Capture the cell that displays the provided text and extract its [x, y] central coordinate. 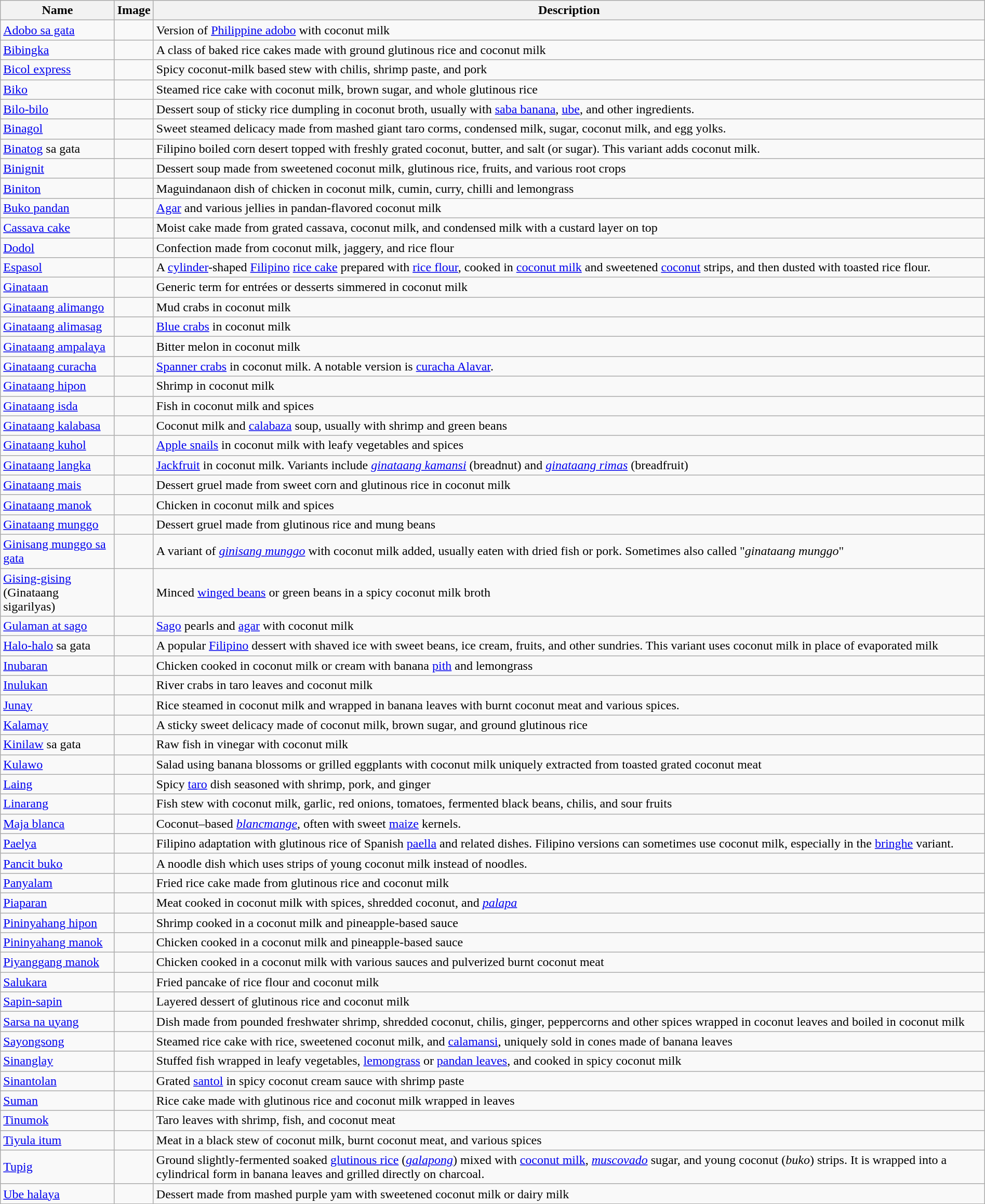
Meat in a black stew of coconut milk, burnt coconut meat, and various spices [569, 1140]
Laing [57, 784]
Sago pearls and agar with coconut milk [569, 626]
Bicol express [57, 70]
Panyalam [57, 883]
Steamed rice cake with rice, sweetened coconut milk, and calamansi, uniquely sold in cones made of banana leaves [569, 1041]
Spicy coconut-milk based stew with chilis, shrimp paste, and pork [569, 70]
Chicken cooked in coconut milk or cream with banana pith and lemongrass [569, 666]
Adobo sa gata [57, 30]
Suman [57, 1101]
Binignit [57, 168]
Shrimp cooked in a coconut milk and pineapple-based sauce [569, 922]
Bibingka [57, 50]
Minced winged beans or green beans in a spicy coconut milk broth [569, 592]
Rice cake made with glutinous rice and coconut milk wrapped in leaves [569, 1101]
Dessert soup of sticky rice dumpling in coconut broth, usually with saba banana, ube, and other ingredients. [569, 109]
Dodol [57, 248]
Paelya [57, 843]
Filipino boiled corn desert topped with freshly grated coconut, butter, and salt (or sugar). This variant adds coconut milk. [569, 149]
A sticky sweet delicacy made of coconut milk, brown sugar, and ground glutinous rice [569, 725]
Piyanggang manok [57, 962]
Fried rice cake made from glutinous rice and coconut milk [569, 883]
Sweet steamed delicacy made from mashed giant taro corms, condensed milk, sugar, coconut milk, and egg yolks. [569, 129]
Bitter melon in coconut milk [569, 347]
Agar and various jellies in pandan-flavored coconut milk [569, 208]
Ginataan [57, 287]
Stuffed fish wrapped in leafy vegetables, lemongrass or pandan leaves, and cooked in spicy coconut milk [569, 1061]
Moist cake made from grated cassava, coconut milk, and condensed milk with a custard layer on top [569, 228]
Maguindanaon dish of chicken in coconut milk, cumin, curry, chilli and lemongrass [569, 188]
Inulukan [57, 685]
Cassava cake [57, 228]
Ginataang hipon [57, 386]
A variant of ginisang munggo with coconut milk added, usually eaten with dried fish or pork. Sometimes also called "ginataang munggo" [569, 551]
Coconut milk and calabaza soup, usually with shrimp and green beans [569, 426]
Sapin-sapin [57, 1002]
Biniton [57, 188]
Image [134, 10]
Junay [57, 705]
Grated santol in spicy coconut cream sauce with shrimp paste [569, 1081]
Description [569, 10]
Fried pancake of rice flour and coconut milk [569, 982]
Binagol [57, 129]
Ube halaya [57, 1194]
Tiyula itum [57, 1140]
Meat cooked in coconut milk with spices, shredded coconut, and palapa [569, 903]
A class of baked rice cakes made with ground glutinous rice and coconut milk [569, 50]
Dessert gruel made from sweet corn and glutinous rice in coconut milk [569, 485]
Ginataang manok [57, 505]
Binatog sa gata [57, 149]
Sinantolan [57, 1081]
Ginisang munggo sa gata [57, 551]
Salad using banana blossoms or grilled eggplants with coconut milk uniquely extracted from toasted grated coconut meat [569, 764]
Ginataang langka [57, 465]
Maja blanca [57, 824]
Generic term for entrées or desserts simmered in coconut milk [569, 287]
Ginataang munggo [57, 524]
Gising-gising(Ginataang sigarilyas) [57, 592]
Coconut–based blancmange, often with sweet maize kernels. [569, 824]
Bilo-bilo [57, 109]
Chicken cooked in a coconut milk with various sauces and pulverized burnt coconut meat [569, 962]
Jackfruit in coconut milk. Variants include ginataang kamansi (breadnut) and ginataang rimas (breadfruit) [569, 465]
Ginataang alimasag [57, 327]
Blue crabs in coconut milk [569, 327]
Ginataang kalabasa [57, 426]
Buko pandan [57, 208]
Pininyahang manok [57, 943]
Raw fish in vinegar with coconut milk [569, 745]
Kulawo [57, 764]
Dessert gruel made from glutinous rice and mung beans [569, 524]
Dessert soup made from sweetened coconut milk, glutinous rice, fruits, and various root crops [569, 168]
Sinanglay [57, 1061]
Spanner crabs in coconut milk. A notable version is curacha Alavar. [569, 366]
A noodle dish which uses strips of young coconut milk instead of noodles. [569, 863]
Shrimp in coconut milk [569, 386]
Biko [57, 89]
Steamed rice cake with coconut milk, brown sugar, and whole glutinous rice [569, 89]
Ginataang isda [57, 406]
Ginataang ampalaya [57, 347]
Name [57, 10]
Kalamay [57, 725]
Rice steamed in coconut milk and wrapped in banana leaves with burnt coconut meat and various spices. [569, 705]
Linarang [57, 804]
Version of Philippine adobo with coconut milk [569, 30]
Fish in coconut milk and spices [569, 406]
Ginataang curacha [57, 366]
Sarsa na uyang [57, 1022]
Taro leaves with shrimp, fish, and coconut meat [569, 1120]
Confection made from coconut milk, jaggery, and rice flour [569, 248]
Dessert made from mashed purple yam with sweetened coconut milk or dairy milk [569, 1194]
Halo-halo sa gata [57, 646]
Pininyahang hipon [57, 922]
Ginataang mais [57, 485]
Kinilaw sa gata [57, 745]
Fish stew with coconut milk, garlic, red onions, tomatoes, fermented black beans, chilis, and sour fruits [569, 804]
Ginataang kuhol [57, 445]
Tinumok [57, 1120]
Espasol [57, 268]
Sayongsong [57, 1041]
Chicken in coconut milk and spices [569, 505]
Pancit buko [57, 863]
Layered dessert of glutinous rice and coconut milk [569, 1002]
River crabs in taro leaves and coconut milk [569, 685]
Mud crabs in coconut milk [569, 307]
Salukara [57, 982]
Piaparan [57, 903]
Apple snails in coconut milk with leafy vegetables and spices [569, 445]
Inubaran [57, 666]
Gulaman at sago [57, 626]
Tupig [57, 1167]
Chicken cooked in a coconut milk and pineapple-based sauce [569, 943]
Spicy taro dish seasoned with shrimp, pork, and ginger [569, 784]
Ginataang alimango [57, 307]
